Provide the [X, Y] coordinate of the cell's center where the given text is located.  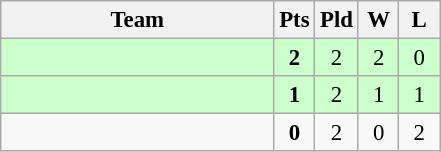
W [378, 20]
Pts [294, 20]
Team [138, 20]
L [420, 20]
Pld [337, 20]
